Pinpoint the cell where the given text exists, returning its [X, Y] midpoint coordinate. 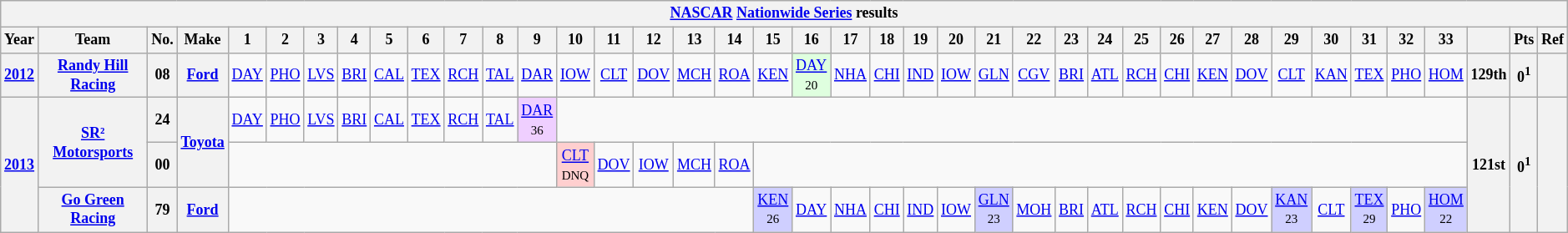
Year [20, 40]
13 [695, 40]
27 [1212, 40]
16 [812, 40]
1 [247, 40]
Randy Hill Racing [93, 75]
SR² Motorsports [93, 142]
33 [1446, 40]
15 [773, 40]
KAN [1331, 75]
8 [500, 40]
10 [576, 40]
HOM22 [1446, 210]
DAR [538, 75]
2013 [20, 165]
CGV [1034, 75]
20 [957, 40]
TEX29 [1369, 210]
DAY20 [812, 75]
28 [1252, 40]
Toyota [202, 142]
3 [321, 40]
Make [202, 40]
No. [162, 40]
GLN23 [994, 210]
31 [1369, 40]
18 [887, 40]
6 [426, 40]
2 [286, 40]
5 [389, 40]
22 [1034, 40]
08 [162, 75]
DAR36 [538, 120]
NASCAR Nationwide Series results [784, 13]
KEN26 [773, 210]
12 [654, 40]
32 [1406, 40]
Ref [1553, 40]
14 [735, 40]
129th [1489, 75]
KAN23 [1292, 210]
MOH [1034, 210]
7 [463, 40]
CLTDNQ [576, 165]
29 [1292, 40]
00 [162, 165]
21 [994, 40]
Pts [1525, 40]
30 [1331, 40]
Go Green Racing [93, 210]
HOM [1446, 75]
26 [1177, 40]
25 [1141, 40]
2012 [20, 75]
4 [354, 40]
GLN [994, 75]
121st [1489, 165]
9 [538, 40]
19 [920, 40]
23 [1072, 40]
17 [851, 40]
Team [93, 40]
11 [614, 40]
79 [162, 210]
